Scan for the cell matching the given text and deliver its (X, Y) coordinate at center. 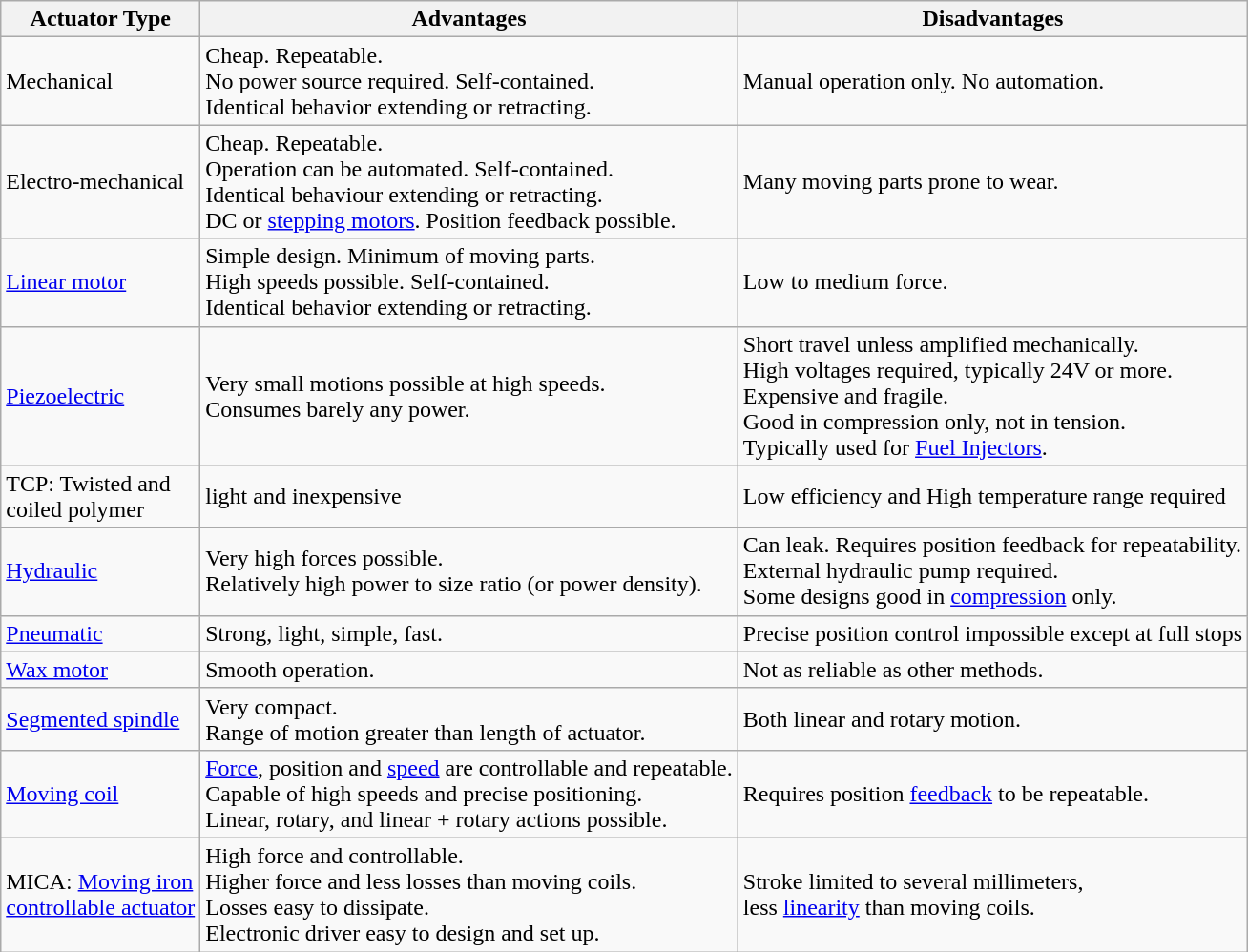
Smooth operation. (469, 670)
Segmented spindle (101, 719)
Very high forces possible.Relatively high power to size ratio (or power density). (469, 571)
Advantages (469, 19)
Not as reliable as other methods. (992, 670)
MICA: Moving ironcontrollable actuator (101, 895)
Very small motions possible at high speeds.Consumes barely any power. (469, 396)
Many moving parts prone to wear. (992, 181)
Low efficiency and High temperature range required (992, 496)
Mechanical (101, 81)
Low to medium force. (992, 282)
Cheap. Repeatable.No power source required. Self-contained.Identical behavior extending or retracting. (469, 81)
Wax motor (101, 670)
Moving coil (101, 794)
Can leak. Requires position feedback for repeatability.External hydraulic pump required.Some designs good in compression only. (992, 571)
High force and controllable.Higher force and less losses than moving coils.Losses easy to dissipate.Electronic driver easy to design and set up. (469, 895)
Strong, light, simple, fast. (469, 633)
Electro-mechanical (101, 181)
Both linear and rotary motion. (992, 719)
Hydraulic (101, 571)
Stroke limited to several millimeters,less linearity than moving coils. (992, 895)
Very compact.Range of motion greater than length of actuator. (469, 719)
TCP: Twisted andcoiled polymer (101, 496)
Manual operation only. No automation. (992, 81)
Simple design. Minimum of moving parts.High speeds possible. Self-contained.Identical behavior extending or retracting. (469, 282)
Requires position feedback to be repeatable. (992, 794)
light and inexpensive (469, 496)
Precise position control impossible except at full stops (992, 633)
Pneumatic (101, 633)
Linear motor (101, 282)
Actuator Type (101, 19)
Disadvantages (992, 19)
Piezoelectric (101, 396)
